Output the (X, Y) coordinate of the center of the cell containing the given text.  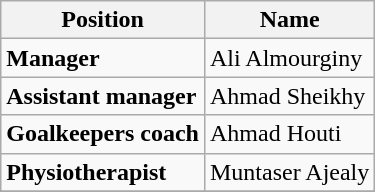
Muntaser Ajealy (289, 172)
Manager (103, 58)
Ahmad Houti (289, 134)
Assistant manager (103, 96)
Ahmad Sheikhy (289, 96)
Goalkeepers coach (103, 134)
Position (103, 20)
Physiotherapist (103, 172)
Name (289, 20)
Ali Almourginy (289, 58)
